Identify which cell holds the provided text, then report its [x, y] central coordinate. 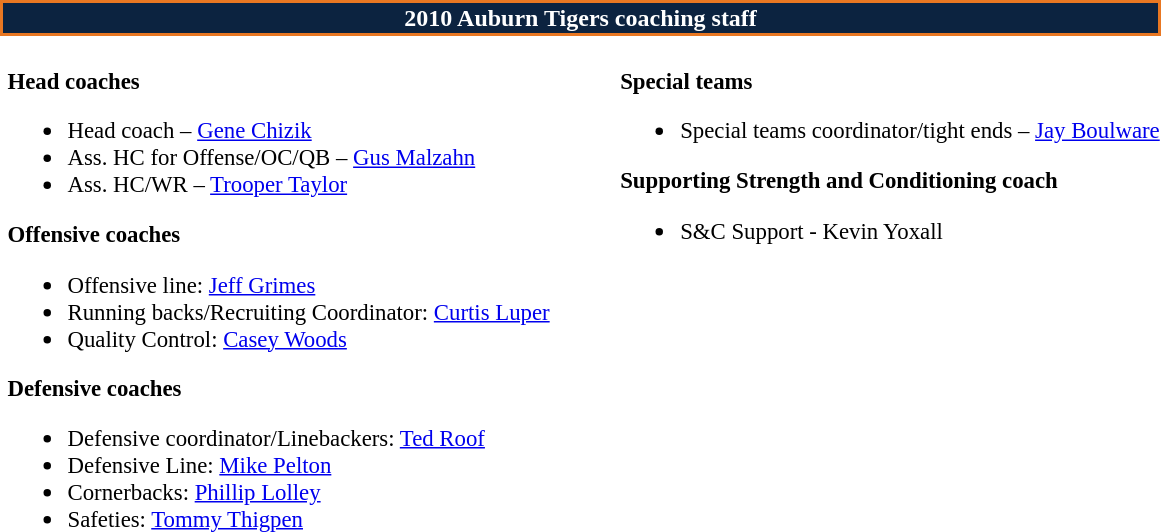
2010 Auburn Tigers coaching staff [580, 18]
